Search for the cell housing the specified text and yield its (x, y) center coordinate. 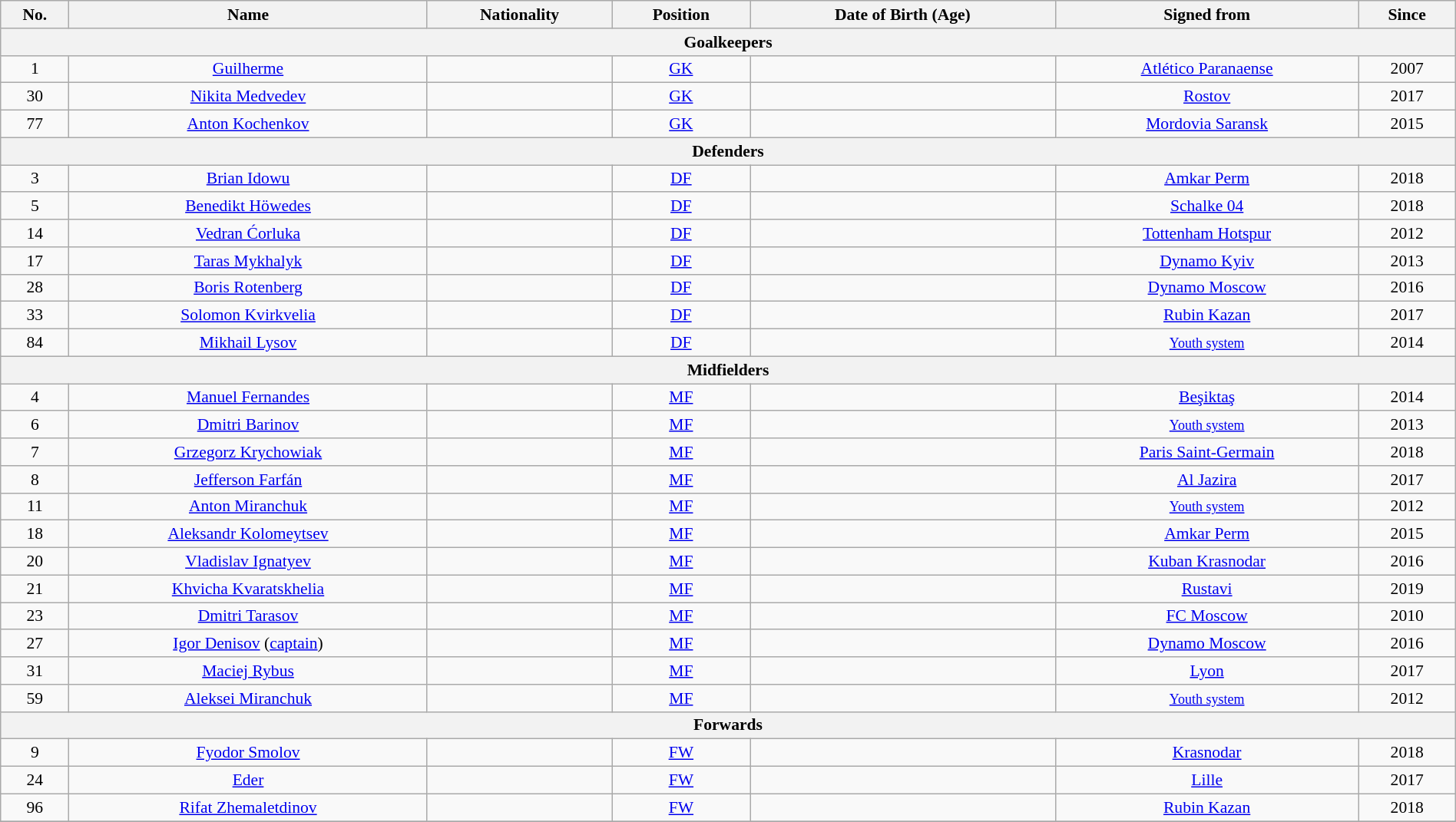
11 (35, 507)
Aleksandr Kolomeytsev (248, 534)
3 (35, 179)
96 (35, 807)
Solomon Kvirkvelia (248, 315)
Rifat Zhemaletdinov (248, 807)
Benedikt Höwedes (248, 206)
Forwards (728, 725)
No. (35, 15)
Mikhail Lysov (248, 343)
7 (35, 452)
Boris Rotenberg (248, 288)
Guilherme (248, 69)
59 (35, 698)
14 (35, 233)
30 (35, 97)
Signed from (1207, 15)
FC Moscow (1207, 616)
Lille (1207, 781)
Nationality (519, 15)
Lyon (1207, 671)
Goalkeepers (728, 42)
Maciej Rybus (248, 671)
Grzegorz Krychowiak (248, 452)
Dmitri Barinov (248, 425)
21 (35, 589)
2010 (1407, 616)
1 (35, 69)
8 (35, 480)
Khvicha Kvaratskhelia (248, 589)
Anton Miranchuk (248, 507)
Nikita Medvedev (248, 97)
Atlético Paranaense (1207, 69)
Kuban Krasnodar (1207, 562)
2007 (1407, 69)
24 (35, 781)
20 (35, 562)
Manuel Fernandes (248, 398)
Al Jazira (1207, 480)
28 (35, 288)
Position (681, 15)
33 (35, 315)
Since (1407, 15)
27 (35, 644)
9 (35, 753)
Rostov (1207, 97)
Rustavi (1207, 589)
Mordovia Saransk (1207, 124)
Dmitri Tarasov (248, 616)
Vedran Ćorluka (248, 233)
Defenders (728, 151)
17 (35, 261)
18 (35, 534)
Date of Birth (Age) (903, 15)
4 (35, 398)
84 (35, 343)
31 (35, 671)
5 (35, 206)
Jefferson Farfán (248, 480)
Paris Saint-Germain (1207, 452)
Taras Mykhalyk (248, 261)
Eder (248, 781)
Brian Idowu (248, 179)
Krasnodar (1207, 753)
77 (35, 124)
Dynamo Kyiv (1207, 261)
Schalke 04 (1207, 206)
2019 (1407, 589)
Beşiktaş (1207, 398)
Anton Kochenkov (248, 124)
Igor Denisov (captain) (248, 644)
6 (35, 425)
23 (35, 616)
Tottenham Hotspur (1207, 233)
Fyodor Smolov (248, 753)
Aleksei Miranchuk (248, 698)
Name (248, 15)
Midfielders (728, 370)
Vladislav Ignatyev (248, 562)
